Locate the cell with the specified text and output its (X, Y) center coordinate. 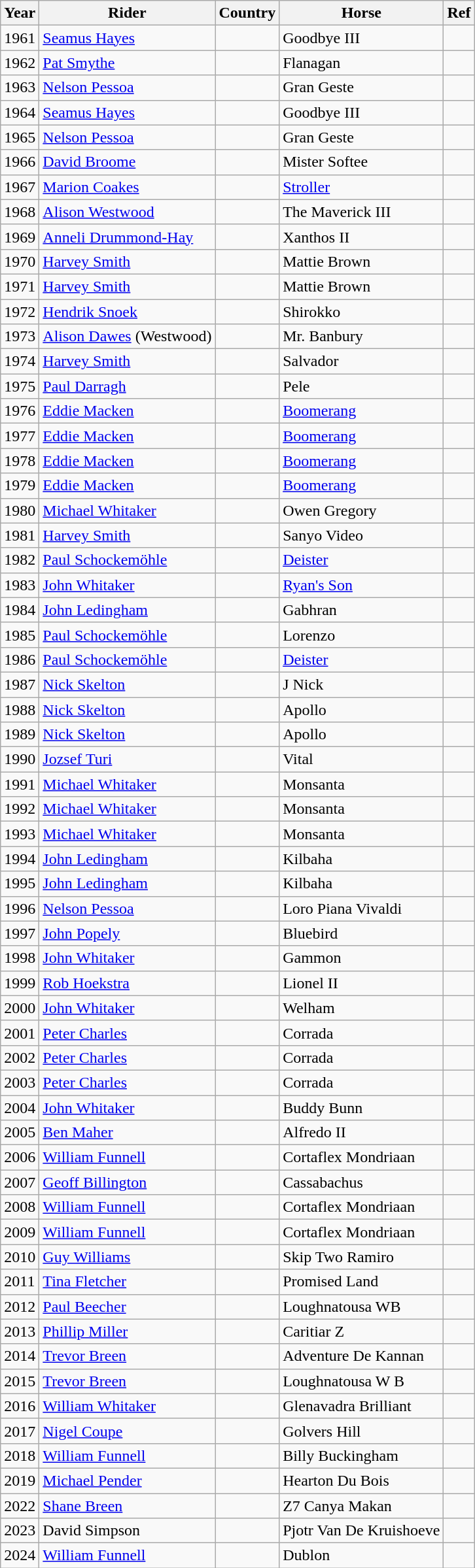
Alison Dawes (Westwood) (127, 337)
1971 (20, 286)
1999 (20, 983)
John Popely (127, 933)
Flanagan (361, 63)
Lionel II (361, 983)
Sanyo Video (361, 535)
1964 (20, 112)
Rider (127, 13)
Country (247, 13)
Skip Two Ramiro (361, 1257)
Xanthos II (361, 237)
1965 (20, 137)
Nigel Coupe (127, 1431)
1982 (20, 560)
1987 (20, 684)
Mister Softee (361, 162)
Ref (459, 13)
David Simpson (127, 1531)
Alison Westwood (127, 212)
Loughnatousa W B (361, 1381)
1986 (20, 659)
1972 (20, 312)
2005 (20, 1133)
Tina Fletcher (127, 1282)
Paul Darragh (127, 386)
1994 (20, 859)
1968 (20, 212)
2014 (20, 1356)
2009 (20, 1232)
2018 (20, 1456)
1991 (20, 784)
J Nick (361, 684)
William Whitaker (127, 1406)
Hendrik Snoek (127, 312)
Pele (361, 386)
Billy Buckingham (361, 1456)
1962 (20, 63)
Guy Williams (127, 1257)
Salvador (361, 361)
Buddy Bunn (361, 1108)
Golvers Hill (361, 1431)
1967 (20, 187)
2016 (20, 1406)
Vital (361, 759)
1990 (20, 759)
2004 (20, 1108)
1988 (20, 709)
Stroller (361, 187)
Marion Coakes (127, 187)
Loro Piana Vivaldi (361, 909)
Shirokko (361, 312)
1974 (20, 361)
Z7 Canya Makan (361, 1505)
2013 (20, 1331)
1966 (20, 162)
2003 (20, 1082)
1980 (20, 510)
Glenavadra Brilliant (361, 1406)
Adventure De Kannan (361, 1356)
Horse (361, 13)
Michael Pender (127, 1480)
Promised Land (361, 1282)
Alfredo II (361, 1133)
1993 (20, 834)
Ryan's Son (361, 585)
Cassabachus (361, 1182)
Gammon (361, 958)
1985 (20, 635)
2007 (20, 1182)
1977 (20, 436)
Dublon (361, 1556)
2012 (20, 1307)
Pat Smythe (127, 63)
2019 (20, 1480)
Loughnatousa WB (361, 1307)
1984 (20, 610)
Caritiar Z (361, 1331)
2022 (20, 1505)
1998 (20, 958)
1981 (20, 535)
Geoff Billington (127, 1182)
Phillip Miller (127, 1331)
1996 (20, 909)
Anneli Drummond-Hay (127, 237)
Paul Beecher (127, 1307)
1995 (20, 884)
2001 (20, 1033)
1976 (20, 411)
1961 (20, 38)
1970 (20, 261)
1992 (20, 809)
David Broome (127, 162)
2023 (20, 1531)
The Maverick III (361, 212)
2002 (20, 1058)
2011 (20, 1282)
2006 (20, 1158)
2010 (20, 1257)
2024 (20, 1556)
2017 (20, 1431)
1989 (20, 735)
Pjotr Van De Kruishoeve (361, 1531)
1963 (20, 88)
Hearton Du Bois (361, 1480)
2000 (20, 1008)
1973 (20, 337)
1983 (20, 585)
2015 (20, 1381)
Year (20, 13)
Shane Breen (127, 1505)
1975 (20, 386)
Lorenzo (361, 635)
Ben Maher (127, 1133)
Mr. Banbury (361, 337)
1979 (20, 486)
Welham (361, 1008)
Owen Gregory (361, 510)
Bluebird (361, 933)
Rob Hoekstra (127, 983)
1978 (20, 461)
1969 (20, 237)
2008 (20, 1207)
1997 (20, 933)
Jozsef Turi (127, 759)
Gabhran (361, 610)
